Return (x, y) of the center of cell containing provided text 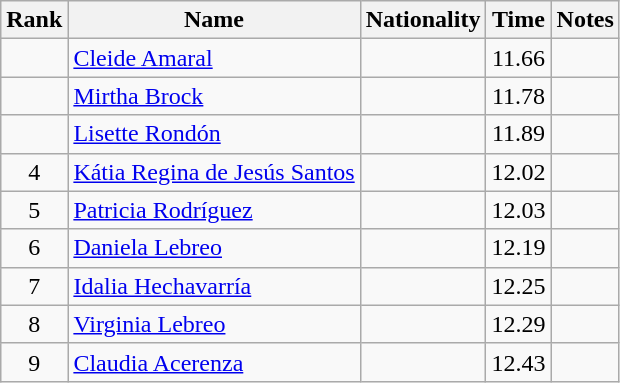
4 (34, 172)
11.89 (518, 134)
Time (518, 20)
12.43 (518, 362)
Claudia Acerenza (214, 362)
Idalia Hechavarría (214, 286)
8 (34, 324)
Rank (34, 20)
11.78 (518, 96)
11.66 (518, 58)
Cleide Amaral (214, 58)
5 (34, 210)
Notes (585, 20)
12.29 (518, 324)
7 (34, 286)
12.19 (518, 248)
12.25 (518, 286)
Kátia Regina de Jesús Santos (214, 172)
Name (214, 20)
Nationality (423, 20)
Lisette Rondón (214, 134)
12.03 (518, 210)
6 (34, 248)
Patricia Rodríguez (214, 210)
Mirtha Brock (214, 96)
9 (34, 362)
12.02 (518, 172)
Virginia Lebreo (214, 324)
Daniela Lebreo (214, 248)
